Output the (X, Y) coordinate of the center of the cell containing the given text.  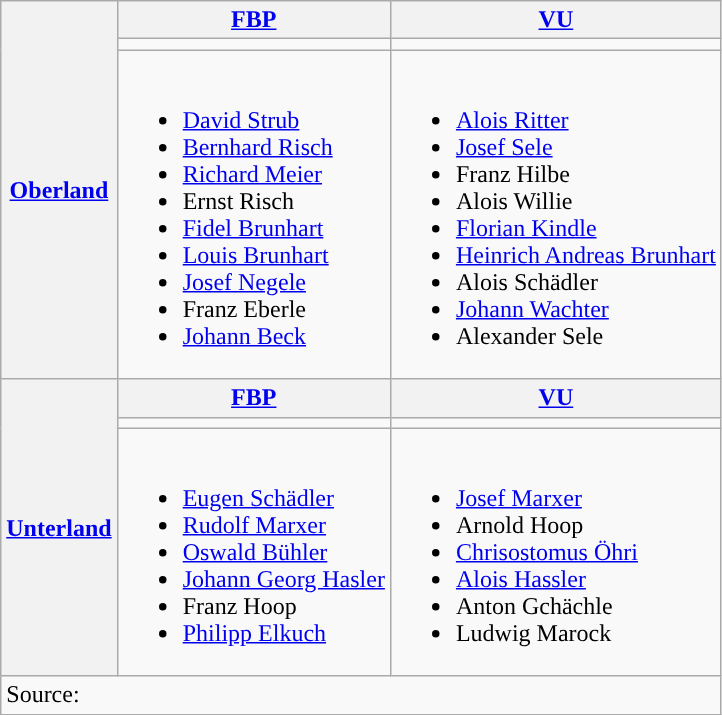
Eugen SchädlerRudolf MarxerOswald BühlerJohann Georg HaslerFranz HoopPhilipp Elkuch (254, 552)
David StrubBernhard RischRichard MeierErnst RischFidel BrunhartLouis BrunhartJosef NegeleFranz EberleJohann Beck (254, 214)
Oberland (59, 190)
Unterland (59, 528)
Source: (362, 695)
Josef MarxerArnold HoopChrisostomus ÖhriAlois HasslerAnton GchächleLudwig Marock (556, 552)
Alois RitterJosef SeleFranz HilbeAlois WillieFlorian KindleHeinrich Andreas BrunhartAlois SchädlerJohann WachterAlexander Sele (556, 214)
